Find where the given text appears and provide that cell's center as (x, y) coordinate. 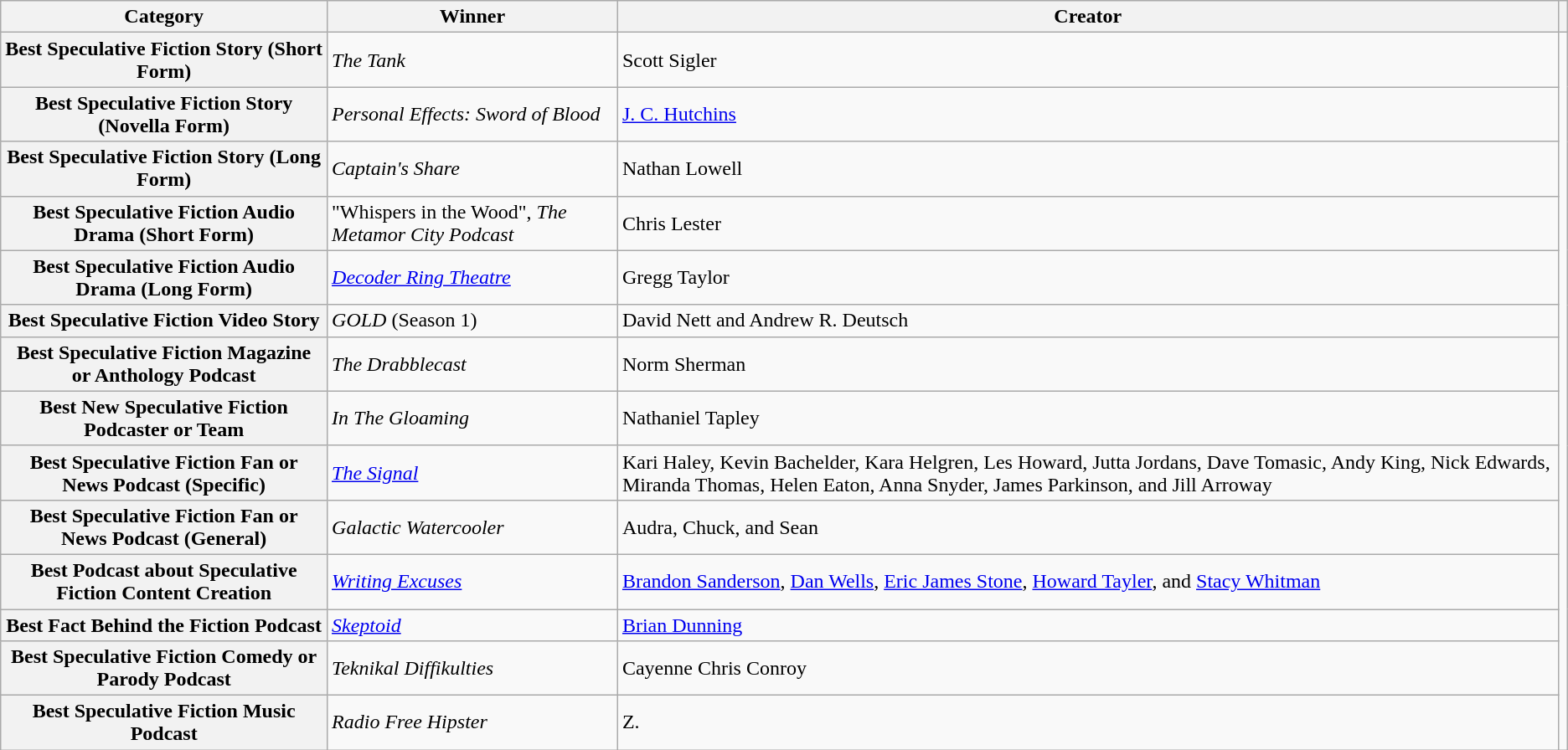
Creator (1087, 17)
"Whispers in the Wood", The Metamor City Podcast (472, 223)
Nathaniel Tapley (1087, 419)
Best Speculative Fiction Comedy or Parody Podcast (164, 668)
GOLD (Season 1) (472, 321)
Chris Lester (1087, 223)
Audra, Chuck, and Sean (1087, 527)
Best Speculative Fiction Story (Long Form) (164, 169)
Cayenne Chris Conroy (1087, 668)
Brandon Sanderson, Dan Wells, Eric James Stone, Howard Tayler, and Stacy Whitman (1087, 581)
Gregg Taylor (1087, 278)
Writing Excuses (472, 581)
Scott Sigler (1087, 60)
Best Speculative Fiction Story (Novella Form) (164, 114)
The Tank (472, 60)
Best New Speculative Fiction Podcaster or Team (164, 419)
Nathan Lowell (1087, 169)
Best Podcast about Speculative Fiction Content Creation (164, 581)
Decoder Ring Theatre (472, 278)
Best Speculative Fiction Story (Short Form) (164, 60)
Winner (472, 17)
Teknikal Diffikulties (472, 668)
Best Fact Behind the Fiction Podcast (164, 625)
Radio Free Hipster (472, 723)
Category (164, 17)
Norm Sherman (1087, 363)
Brian Dunning (1087, 625)
Z. (1087, 723)
The Signal (472, 472)
J. C. Hutchins (1087, 114)
Best Speculative Fiction Video Story (164, 321)
Captain's Share (472, 169)
Galactic Watercooler (472, 527)
Best Speculative Fiction Fan or News Podcast (Specific) (164, 472)
Best Speculative Fiction Audio Drama (Long Form) (164, 278)
Best Speculative Fiction Audio Drama (Short Form) (164, 223)
The Drabblecast (472, 363)
In The Gloaming (472, 419)
David Nett and Andrew R. Deutsch (1087, 321)
Skeptoid (472, 625)
Best Speculative Fiction Magazine or Anthology Podcast (164, 363)
Best Speculative Fiction Music Podcast (164, 723)
Personal Effects: Sword of Blood (472, 114)
Best Speculative Fiction Fan or News Podcast (General) (164, 527)
